Find where the given text appears and provide that cell's center as [x, y] coordinate. 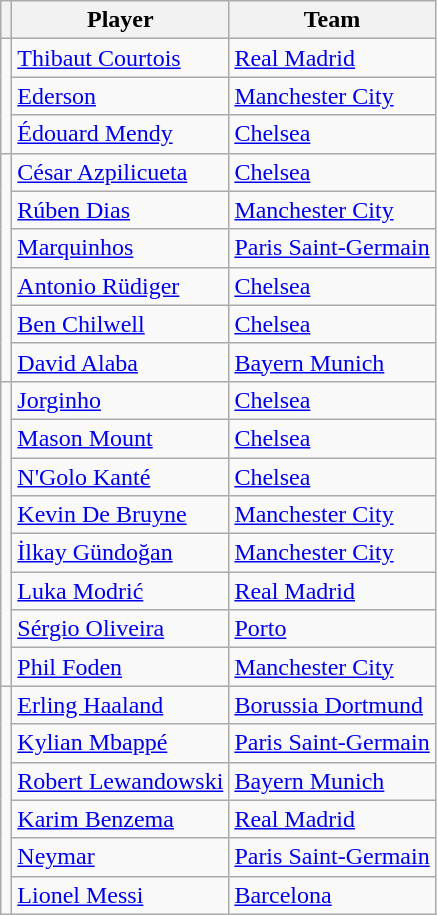
Porto [332, 629]
Marquinhos [120, 248]
Robert Lewandowski [120, 781]
César Azpilicueta [120, 172]
Rúben Dias [120, 210]
Ben Chilwell [120, 324]
Thibaut Courtois [120, 58]
Kylian Mbappé [120, 743]
İlkay Gündoğan [120, 553]
Mason Mount [120, 438]
Antonio Rüdiger [120, 286]
Erling Haaland [120, 705]
Sérgio Oliveira [120, 629]
N'Golo Kanté [120, 477]
Team [332, 20]
Karim Benzema [120, 819]
Kevin De Bruyne [120, 515]
Barcelona [332, 895]
Lionel Messi [120, 895]
David Alaba [120, 362]
Jorginho [120, 400]
Neymar [120, 857]
Player [120, 20]
Borussia Dortmund [332, 705]
Phil Foden [120, 667]
Édouard Mendy [120, 134]
Luka Modrić [120, 591]
Ederson [120, 96]
